Capture the cell that displays the provided text and extract its [x, y] central coordinate. 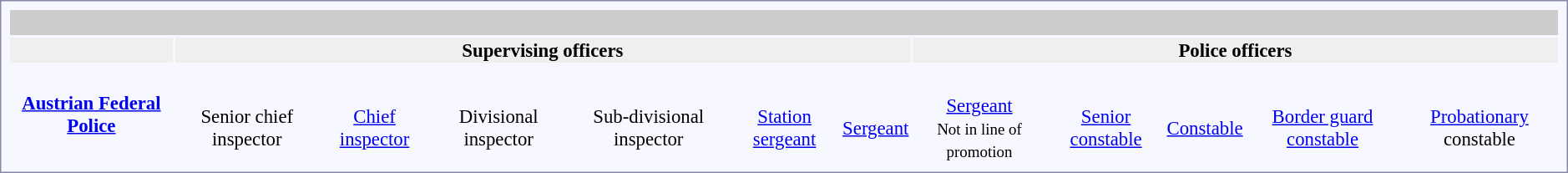
SergeantNot in line of promotion [979, 117]
Austrian Federal Police [92, 114]
Police officers [1236, 50]
Sergeant [876, 117]
Senior chief inspector [247, 117]
Border guard constable [1323, 117]
Probationary constable [1479, 117]
Supervising officers [543, 50]
Station sergeant [785, 117]
Divisional inspector [498, 117]
Chief inspector [375, 117]
Constable [1205, 117]
Senior constable [1105, 117]
Sub-divisional inspector [649, 117]
